Provide the (X, Y) coordinate of the cell's center where the given text is located.  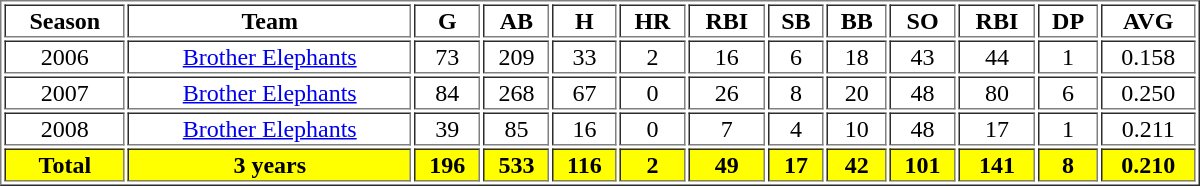
39 (447, 128)
84 (447, 92)
26 (726, 92)
43 (923, 56)
3 years (270, 164)
7 (726, 128)
0.250 (1148, 92)
80 (998, 92)
HR (652, 20)
101 (923, 164)
BB (857, 20)
533 (516, 164)
44 (998, 56)
42 (857, 164)
73 (447, 56)
2007 (64, 92)
Total (64, 164)
SO (923, 20)
141 (998, 164)
2008 (64, 128)
33 (584, 56)
209 (516, 56)
268 (516, 92)
0.211 (1148, 128)
2006 (64, 56)
G (447, 20)
0.158 (1148, 56)
20 (857, 92)
18 (857, 56)
196 (447, 164)
4 (796, 128)
Team (270, 20)
116 (584, 164)
Season (64, 20)
DP (1068, 20)
10 (857, 128)
49 (726, 164)
SB (796, 20)
67 (584, 92)
85 (516, 128)
0.210 (1148, 164)
AVG (1148, 20)
AB (516, 20)
H (584, 20)
